Return the [x, y] coordinate for the center point of the cell that contains the specified text.  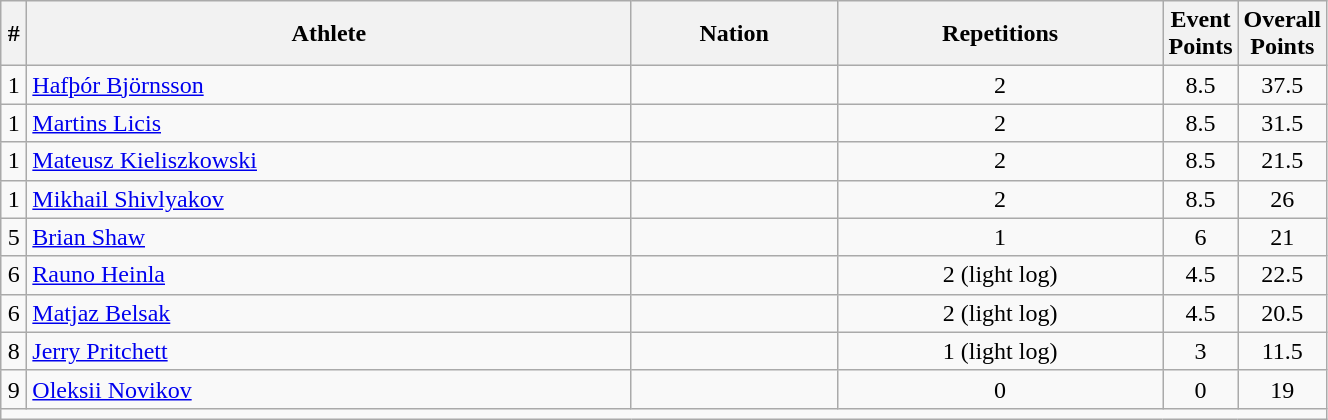
19 [1282, 389]
5 [14, 237]
Mikhail Shivlyakov [329, 199]
26 [1282, 199]
22.5 [1282, 275]
Oleksii Novikov [329, 389]
Repetitions [1000, 34]
20.5 [1282, 313]
# [14, 34]
Rauno Heinla [329, 275]
8 [14, 351]
37.5 [1282, 85]
31.5 [1282, 123]
Mateusz Kieliszkowski [329, 161]
11.5 [1282, 351]
Brian Shaw [329, 237]
Event Points [1200, 34]
Hafþór Björnsson [329, 85]
Athlete [329, 34]
3 [1200, 351]
Overall Points [1282, 34]
Nation [734, 34]
Matjaz Belsak [329, 313]
Jerry Pritchett [329, 351]
Martins Licis [329, 123]
9 [14, 389]
21 [1282, 237]
1 (light log) [1000, 351]
21.5 [1282, 161]
